From the cell containing the given text, extract its center point as (x, y) coordinate. 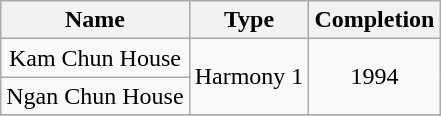
Harmony 1 (249, 77)
Type (249, 20)
Ngan Chun House (95, 96)
Name (95, 20)
Completion (374, 20)
1994 (374, 77)
Kam Chun House (95, 58)
